Capture the cell that displays the provided text and extract its [X, Y] central coordinate. 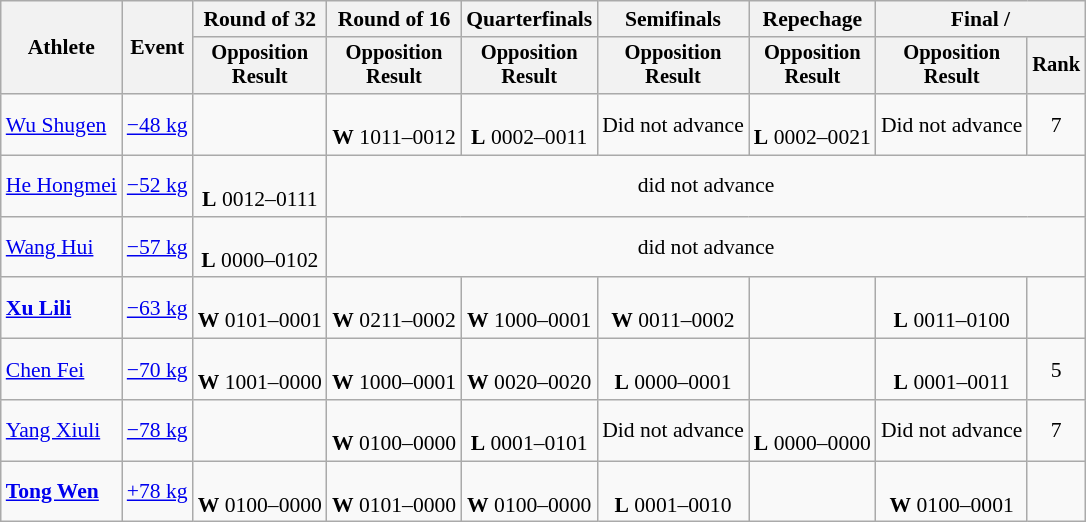
Round of 16 [394, 19]
W 1011–0012 [394, 124]
5 [1056, 370]
L 0000–0001 [673, 370]
W 1001–0000 [260, 370]
L 0002–0011 [529, 124]
Final / [980, 19]
W 0101–0001 [260, 308]
Xu Lili [62, 308]
Wu Shugen [62, 124]
Yang Xiuli [62, 430]
L 0000–0000 [812, 430]
Semifinals [673, 19]
L 0000–0102 [260, 248]
Athlete [62, 48]
He Hongmei [62, 186]
L 0011–0100 [952, 308]
−78 kg [158, 430]
Round of 32 [260, 19]
W 0011–0002 [673, 308]
W 0211–0002 [394, 308]
Tong Wen [62, 492]
Repechage [812, 19]
Chen Fei [62, 370]
W 0101–0000 [394, 492]
Event [158, 48]
Rank [1056, 66]
+78 kg [158, 492]
L 0012–0111 [260, 186]
Quarterfinals [529, 19]
−63 kg [158, 308]
W 0100–0001 [952, 492]
L 0001–0011 [952, 370]
−57 kg [158, 248]
−70 kg [158, 370]
−52 kg [158, 186]
L 0001–0010 [673, 492]
Wang Hui [62, 248]
−48 kg [158, 124]
L 0002–0021 [812, 124]
L 0001–0101 [529, 430]
W 0020–0020 [529, 370]
